Search for the cell housing the specified text and yield its [X, Y] center coordinate. 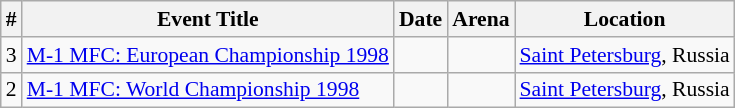
Date [420, 19]
# [12, 19]
M-1 MFC: World Championship 1998 [208, 90]
M-1 MFC: European Championship 1998 [208, 55]
Location [625, 19]
Arena [480, 19]
3 [12, 55]
Event Title [208, 19]
2 [12, 90]
